Locate the cell with the specified text and output its (x, y) center coordinate. 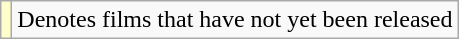
Denotes films that have not yet been released (235, 20)
